Return the (X, Y) coordinate for the center point of the cell that contains the specified text.  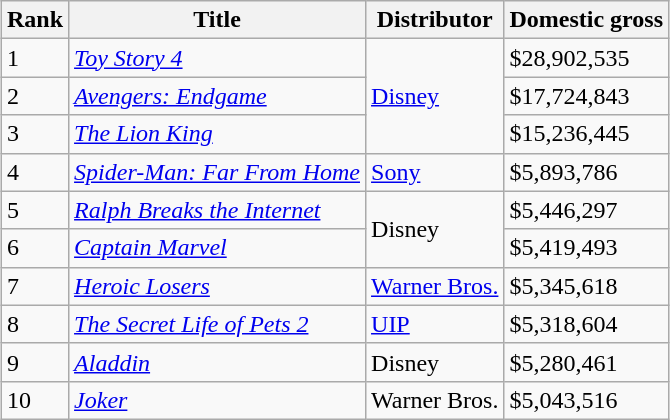
3 (34, 134)
The Secret Life of Pets 2 (218, 324)
6 (34, 248)
$5,280,461 (586, 362)
Avengers: Endgame (218, 96)
Aladdin (218, 362)
$5,893,786 (586, 172)
UIP (435, 324)
Joker (218, 400)
8 (34, 324)
Spider-Man: Far From Home (218, 172)
9 (34, 362)
10 (34, 400)
$5,446,297 (586, 210)
The Lion King (218, 134)
Distributor (435, 20)
Sony (435, 172)
5 (34, 210)
$5,345,618 (586, 286)
Toy Story 4 (218, 58)
Rank (34, 20)
2 (34, 96)
$28,902,535 (586, 58)
Title (218, 20)
$17,724,843 (586, 96)
Ralph Breaks the Internet (218, 210)
7 (34, 286)
$5,318,604 (586, 324)
1 (34, 58)
4 (34, 172)
$5,419,493 (586, 248)
Domestic gross (586, 20)
$5,043,516 (586, 400)
Heroic Losers (218, 286)
Captain Marvel (218, 248)
$15,236,445 (586, 134)
